Detect which cell encompasses the target text, then output its (x, y) center coordinate. 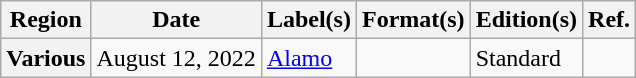
Region (46, 20)
Label(s) (308, 20)
Standard (526, 58)
Ref. (610, 20)
Edition(s) (526, 20)
Format(s) (413, 20)
August 12, 2022 (176, 58)
Date (176, 20)
Various (46, 58)
Alamo (308, 58)
